Return the [X, Y] coordinate for the center point of the cell that contains the specified text.  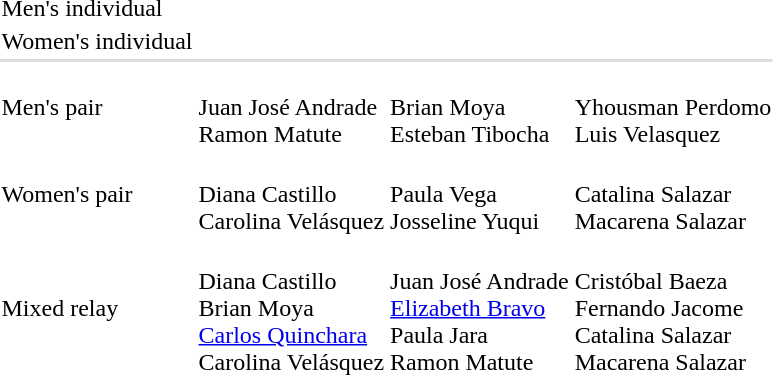
Yhousman PerdomoLuis Velasquez [673, 107]
Diana CastilloCarolina Velásquez [292, 194]
Men's pair [97, 107]
Women's individual [97, 41]
Women's pair [97, 194]
Brian MoyaEsteban Tibocha [480, 107]
Paula VegaJosseline Yuqui [480, 194]
Catalina SalazarMacarena Salazar [673, 194]
Juan José AndradeRamon Matute [292, 107]
